Determine the (x, y) coordinate at the center of the cell enclosing the given text.  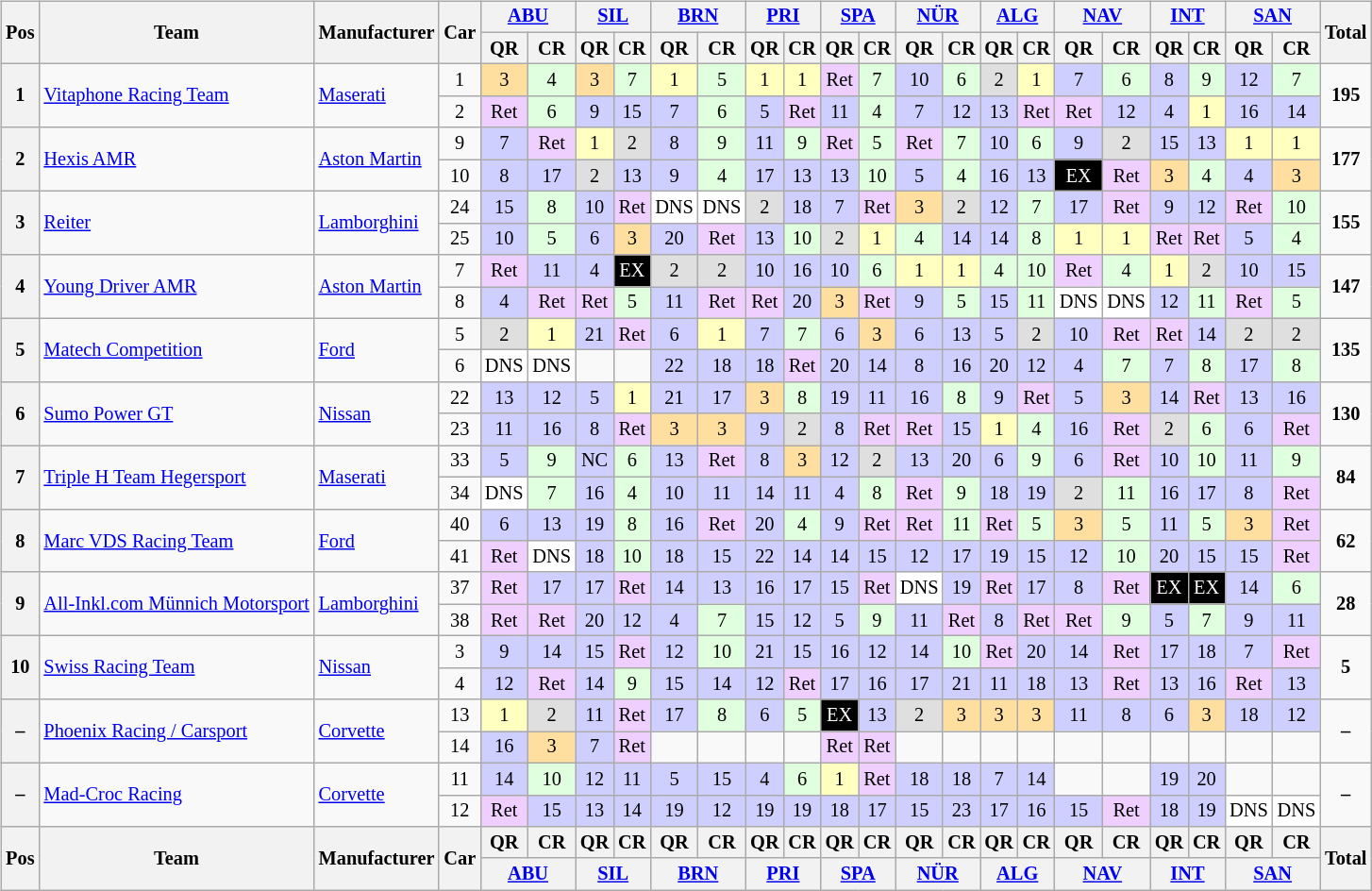
Hexis AMR (176, 159)
Young Driver AMR (176, 287)
38 (460, 620)
Phoenix Racing / Carsport (176, 731)
Vitaphone Racing Team (176, 96)
NC (594, 462)
Marc VDS Racing Team (176, 540)
130 (1346, 413)
177 (1346, 159)
34 (460, 493)
147 (1346, 287)
33 (460, 462)
84 (1346, 478)
24 (460, 208)
Triple H Team Hegersport (176, 478)
Matech Competition (176, 349)
Mad-Croc Racing (176, 795)
40 (460, 525)
25 (460, 239)
Reiter (176, 223)
All-Inkl.com Münnich Motorsport (176, 604)
155 (1346, 223)
Sumo Power GT (176, 413)
Swiss Racing Team (176, 668)
195 (1346, 96)
41 (460, 557)
28 (1346, 604)
135 (1346, 349)
62 (1346, 540)
37 (460, 588)
